Find where the given text appears and provide that cell's center as [x, y] coordinate. 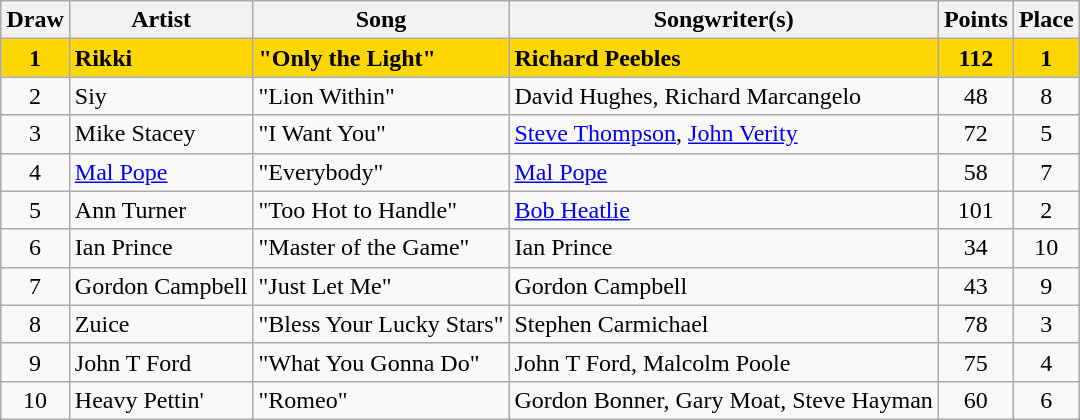
Gordon Bonner, Gary Moat, Steve Hayman [724, 400]
Mike Stacey [161, 134]
Richard Peebles [724, 58]
Draw [35, 20]
Ann Turner [161, 210]
Bob Heatlie [724, 210]
60 [976, 400]
48 [976, 96]
Rikki [161, 58]
John T Ford, Malcolm Poole [724, 362]
72 [976, 134]
112 [976, 58]
Siy [161, 96]
Points [976, 20]
David Hughes, Richard Marcangelo [724, 96]
"Everybody" [381, 172]
"What You Gonna Do" [381, 362]
Song [381, 20]
"Only the Light" [381, 58]
"Too Hot to Handle" [381, 210]
"Romeo" [381, 400]
Songwriter(s) [724, 20]
John T Ford [161, 362]
"I Want You" [381, 134]
Place [1046, 20]
Artist [161, 20]
58 [976, 172]
75 [976, 362]
43 [976, 286]
Steve Thompson, John Verity [724, 134]
"Lion Within" [381, 96]
101 [976, 210]
Stephen Carmichael [724, 324]
Heavy Pettin' [161, 400]
78 [976, 324]
"Master of the Game" [381, 248]
"Just Let Me" [381, 286]
34 [976, 248]
Zuice [161, 324]
"Bless Your Lucky Stars" [381, 324]
